Extract the [x, y] coordinate from the center of the cell holding the provided text.  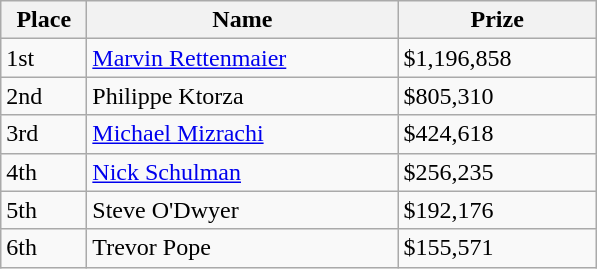
$805,310 [498, 96]
4th [44, 172]
Name [242, 20]
5th [44, 210]
$256,235 [498, 172]
Trevor Pope [242, 248]
Nick Schulman [242, 172]
$424,618 [498, 134]
$155,571 [498, 248]
Prize [498, 20]
$1,196,858 [498, 58]
Place [44, 20]
Michael Mizrachi [242, 134]
6th [44, 248]
$192,176 [498, 210]
3rd [44, 134]
Philippe Ktorza [242, 96]
Marvin Rettenmaier [242, 58]
2nd [44, 96]
1st [44, 58]
Steve O'Dwyer [242, 210]
